Determine the [X, Y] coordinate at the center of the cell enclosing the given text.  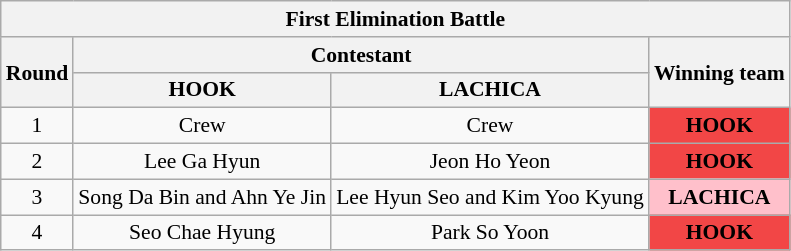
First Elimination Battle [396, 19]
Park So Yoon [490, 233]
Song Da Bin and Ahn Ye Jin [202, 197]
1 [38, 126]
Round [38, 72]
4 [38, 233]
Lee Hyun Seo and Kim Yoo Kyung [490, 197]
Contestant [361, 55]
Lee Ga Hyun [202, 162]
Jeon Ho Yeon [490, 162]
3 [38, 197]
2 [38, 162]
Winning team [720, 72]
Seo Chae Hyung [202, 233]
